Determine the [X, Y] coordinate at the center of the cell enclosing the given text.  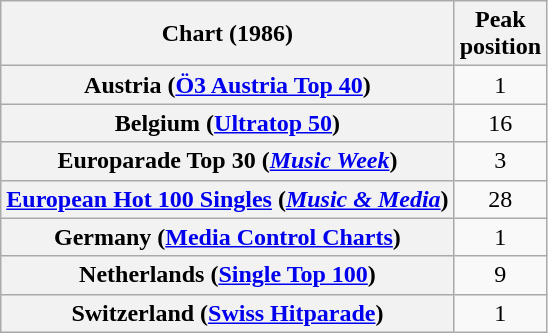
Switzerland (Swiss Hitparade) [228, 313]
Europarade Top 30 (Music Week) [228, 161]
Chart (1986) [228, 34]
Belgium (Ultratop 50) [228, 123]
European Hot 100 Singles (Music & Media) [228, 199]
16 [500, 123]
Austria (Ö3 Austria Top 40) [228, 85]
3 [500, 161]
28 [500, 199]
Peakposition [500, 34]
9 [500, 275]
Germany (Media Control Charts) [228, 237]
Netherlands (Single Top 100) [228, 275]
